For the text-containing cell, return its midpoint in (x, y) coordinate format. 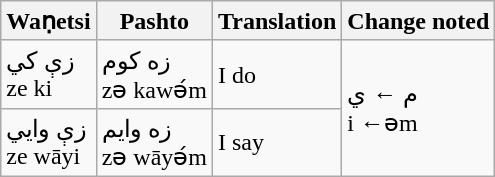
Translation (278, 21)
I do (278, 74)
Pashto (154, 21)
زه وايمzә wāyә́m (154, 142)
زې واييze wāyi (48, 142)
زې کيze ki (48, 74)
م ← يi ←әm (418, 108)
Waṇetsi (48, 21)
I say (278, 142)
زه کومzә kawә́m (154, 74)
Change noted (418, 21)
